Scan for the cell matching the given text and deliver its [X, Y] coordinate at center. 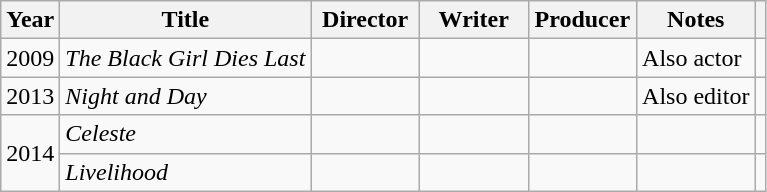
Title [186, 20]
Writer [474, 20]
Night and Day [186, 96]
Also editor [696, 96]
Also actor [696, 58]
Year [30, 20]
2013 [30, 96]
Livelihood [186, 172]
Notes [696, 20]
2009 [30, 58]
2014 [30, 153]
Producer [582, 20]
Celeste [186, 134]
Director [366, 20]
The Black Girl Dies Last [186, 58]
